Search for the cell housing the specified text and yield its [x, y] center coordinate. 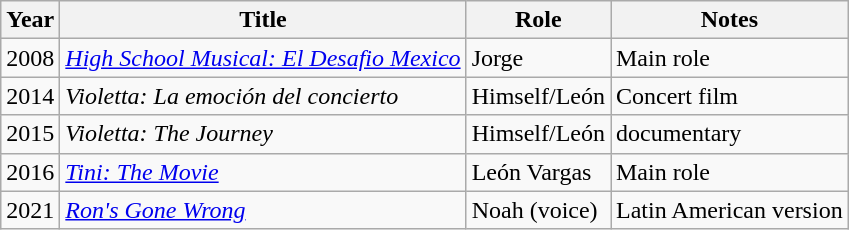
Year [30, 20]
Violetta: La emoción del concierto [263, 96]
2021 [30, 210]
Violetta: The Journey [263, 134]
Title [263, 20]
documentary [729, 134]
Tini: The Movie [263, 172]
Jorge [538, 58]
High School Musical: El Desafio Mexico [263, 58]
Noah (voice) [538, 210]
Notes [729, 20]
2016 [30, 172]
2014 [30, 96]
Concert film [729, 96]
Latin American version [729, 210]
Role [538, 20]
León Vargas [538, 172]
2015 [30, 134]
Ron's Gone Wrong [263, 210]
2008 [30, 58]
